Scan for the cell matching the given text and deliver its (x, y) coordinate at center. 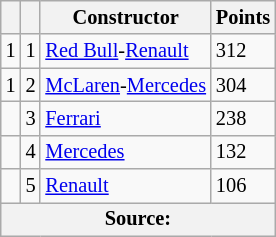
Red Bull-Renault (125, 51)
5 (31, 186)
Points (243, 17)
132 (243, 152)
Renault (125, 186)
4 (31, 152)
Mercedes (125, 152)
McLaren-Mercedes (125, 85)
2 (31, 85)
3 (31, 118)
312 (243, 51)
Constructor (125, 17)
Source: (138, 219)
106 (243, 186)
238 (243, 118)
304 (243, 85)
Ferrari (125, 118)
